Find where the given text appears and provide that cell's center as (x, y) coordinate. 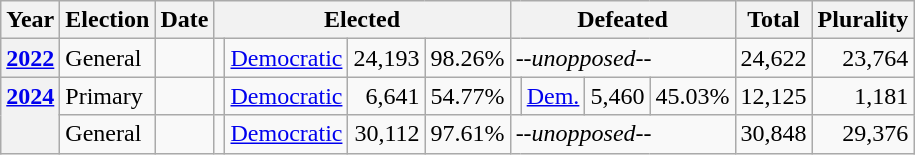
2024 (30, 115)
23,764 (863, 58)
6,641 (386, 96)
Dem. (553, 96)
1,181 (863, 96)
30,848 (774, 134)
24,193 (386, 58)
Plurality (863, 20)
30,112 (386, 134)
Total (774, 20)
Year (30, 20)
5,460 (618, 96)
Primary (108, 96)
45.03% (692, 96)
12,125 (774, 96)
Defeated (622, 20)
54.77% (468, 96)
24,622 (774, 58)
97.61% (468, 134)
98.26% (468, 58)
29,376 (863, 134)
Elected (362, 20)
2022 (30, 58)
Date (184, 20)
Election (108, 20)
